Locate the cell with the specified text and output its [X, Y] center coordinate. 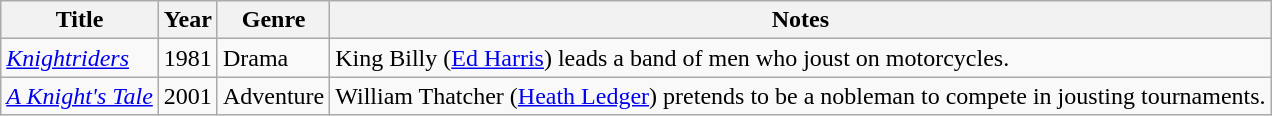
Adventure [273, 96]
1981 [188, 58]
William Thatcher (Heath Ledger) pretends to be a nobleman to compete in jousting tournaments. [800, 96]
Notes [800, 20]
Year [188, 20]
Title [80, 20]
Drama [273, 58]
Genre [273, 20]
A Knight's Tale [80, 96]
2001 [188, 96]
Knightriders [80, 58]
King Billy (Ed Harris) leads a band of men who joust on motorcycles. [800, 58]
